Determine the [x, y] coordinate at the center of the cell enclosing the given text.  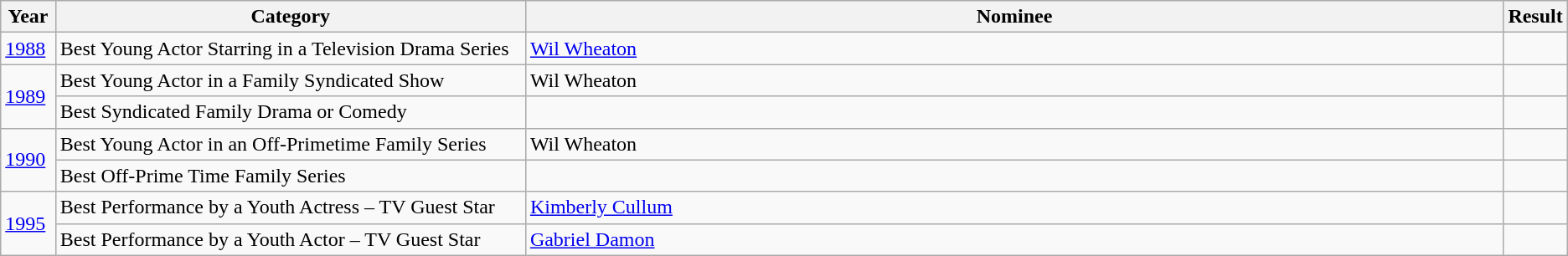
Best Off-Prime Time Family Series [290, 176]
1989 [28, 96]
Category [290, 17]
1988 [28, 49]
Nominee [1014, 17]
Best Young Actor in a Family Syndicated Show [290, 80]
1995 [28, 223]
Best Syndicated Family Drama or Comedy [290, 112]
Best Young Actor in an Off-Primetime Family Series [290, 144]
Best Performance by a Youth Actor – TV Guest Star [290, 239]
Result [1535, 17]
Best Young Actor Starring in a Television Drama Series [290, 49]
Year [28, 17]
Gabriel Damon [1014, 239]
Best Performance by a Youth Actress – TV Guest Star [290, 207]
Kimberly Cullum [1014, 207]
1990 [28, 160]
